Detect which cell encompasses the target text, then output its [x, y] center coordinate. 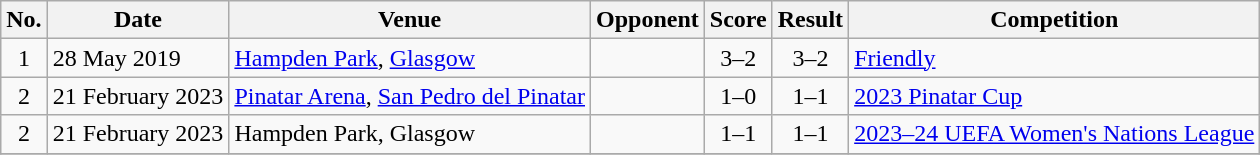
1–0 [738, 96]
Friendly [1054, 58]
1 [24, 58]
2023 Pinatar Cup [1054, 96]
Pinatar Arena, San Pedro del Pinatar [410, 96]
Venue [410, 20]
Opponent [648, 20]
28 May 2019 [138, 58]
2023–24 UEFA Women's Nations League [1054, 134]
Competition [1054, 20]
Date [138, 20]
Score [738, 20]
Result [810, 20]
No. [24, 20]
